Search for the cell housing the specified text and yield its (X, Y) center coordinate. 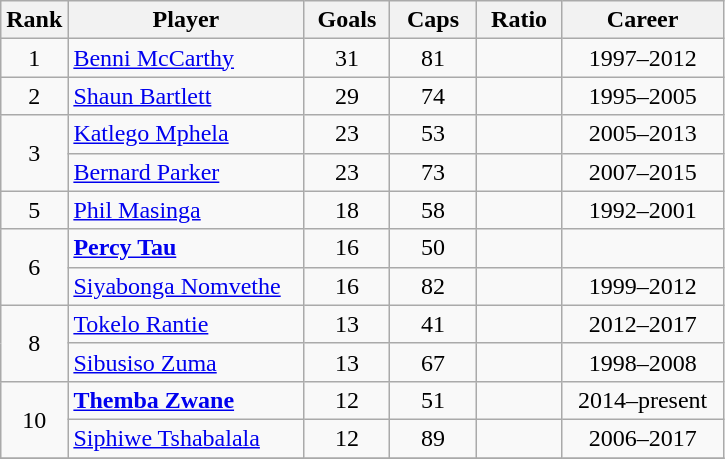
10 (34, 419)
73 (433, 172)
Sibusiso Zuma (186, 362)
Tokelo Rantie (186, 324)
Ratio (519, 20)
58 (433, 210)
2005–2013 (642, 134)
Career (642, 20)
67 (433, 362)
1997–2012 (642, 58)
1998–2008 (642, 362)
Rank (34, 20)
Shaun Bartlett (186, 96)
29 (347, 96)
8 (34, 343)
Benni McCarthy (186, 58)
6 (34, 267)
3 (34, 153)
Bernard Parker (186, 172)
50 (433, 248)
2014–present (642, 400)
2006–2017 (642, 438)
1 (34, 58)
82 (433, 286)
2012–2017 (642, 324)
5 (34, 210)
Siyabonga Nomvethe (186, 286)
Themba Zwane (186, 400)
89 (433, 438)
1999–2012 (642, 286)
Caps (433, 20)
Phil Masinga (186, 210)
74 (433, 96)
53 (433, 134)
Player (186, 20)
Goals (347, 20)
Percy Tau (186, 248)
1992–2001 (642, 210)
2 (34, 96)
51 (433, 400)
Katlego Mphela (186, 134)
2007–2015 (642, 172)
Siphiwe Tshabalala (186, 438)
41 (433, 324)
1995–2005 (642, 96)
18 (347, 210)
31 (347, 58)
81 (433, 58)
